Search for the cell housing the specified text and yield its [x, y] center coordinate. 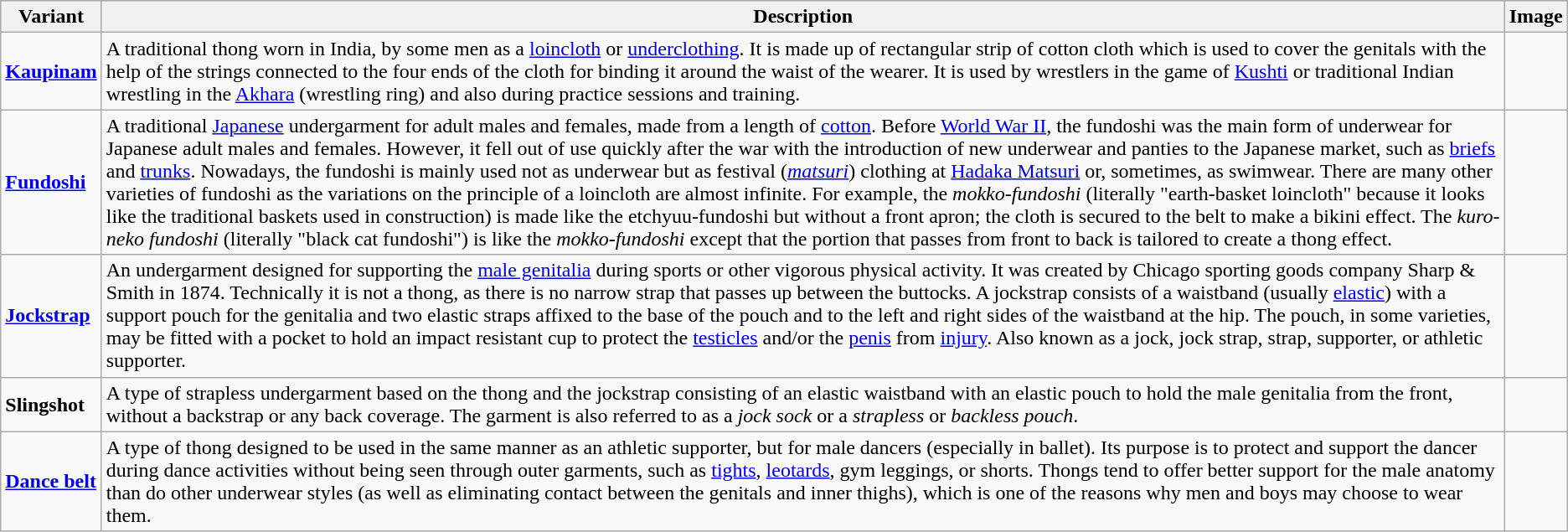
Image [1536, 17]
Slingshot [51, 404]
Kaupinam [51, 71]
Variant [51, 17]
Dance belt [51, 481]
Description [802, 17]
Fundoshi [51, 183]
Jockstrap [51, 316]
